Output the [x, y] coordinate of the center of the cell containing the given text.  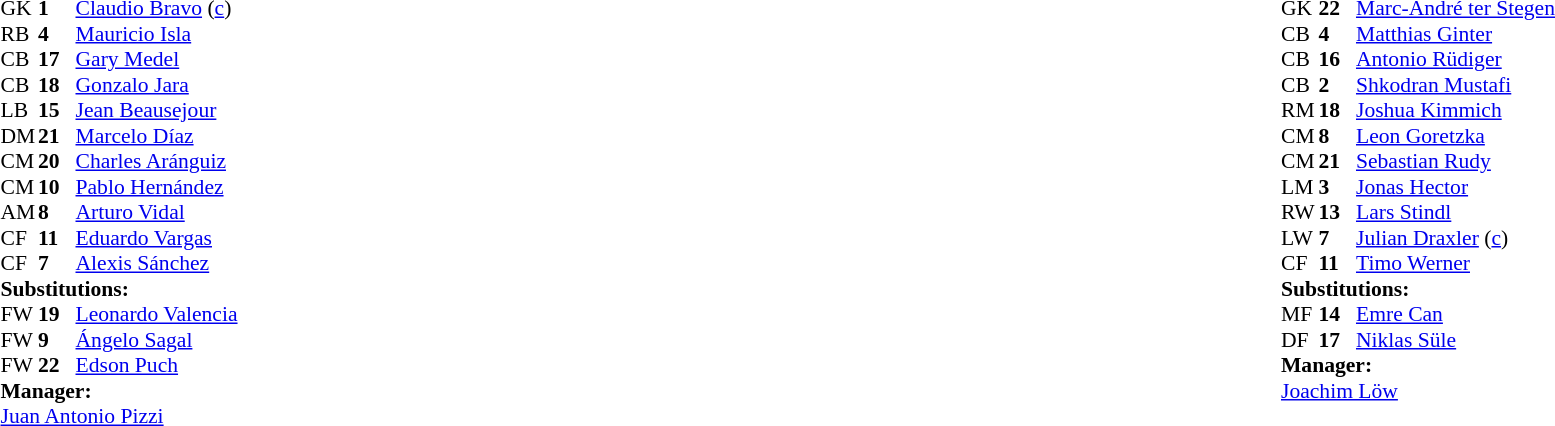
Gonzalo Jara [157, 85]
Eduardo Vargas [157, 238]
Leon Goretzka [1456, 136]
Mauricio Isla [157, 34]
13 [1337, 213]
DF [1300, 340]
Edson Puch [157, 365]
LM [1300, 187]
Lars Stindl [1456, 213]
Charles Aránguiz [157, 161]
LB [19, 111]
9 [57, 340]
MF [1300, 315]
Jean Beausejour [157, 111]
14 [1337, 315]
Shkodran Mustafi [1456, 85]
DM [19, 136]
LW [1300, 238]
RW [1300, 213]
RB [19, 34]
Julian Draxler (c) [1456, 238]
Gary Medel [157, 59]
19 [57, 315]
Alexis Sánchez [157, 263]
RM [1300, 111]
Leonardo Valencia [157, 315]
Marcelo Díaz [157, 136]
Pablo Hernández [157, 187]
Ángelo Sagal [157, 340]
3 [1337, 187]
22 [57, 365]
Matthias Ginter [1456, 34]
16 [1337, 59]
AM [19, 213]
Antonio Rüdiger [1456, 59]
20 [57, 161]
10 [57, 187]
Emre Can [1456, 315]
Timo Werner [1456, 263]
Arturo Vidal [157, 213]
2 [1337, 85]
Niklas Süle [1456, 340]
Sebastian Rudy [1456, 161]
Joachim Löw [1418, 391]
15 [57, 111]
Joshua Kimmich [1456, 111]
Jonas Hector [1456, 187]
